Output the [x, y] coordinate of the center of the cell containing the given text.  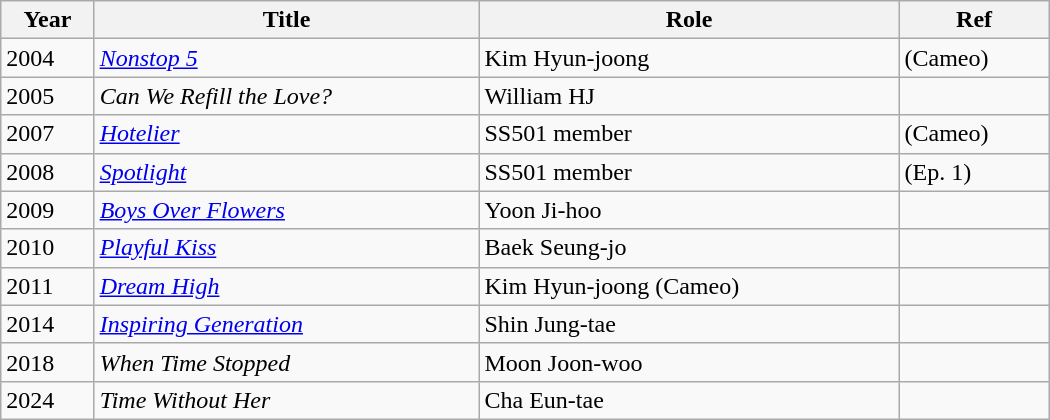
Baek Seung-jo [689, 248]
Time Without Her [286, 400]
2007 [48, 134]
When Time Stopped [286, 362]
Playful Kiss [286, 248]
Boys Over Flowers [286, 210]
Inspiring Generation [286, 324]
2018 [48, 362]
2024 [48, 400]
2004 [48, 58]
2014 [48, 324]
2009 [48, 210]
Ref [974, 20]
Year [48, 20]
Yoon Ji-hoo [689, 210]
Moon Joon-woo [689, 362]
Spotlight [286, 172]
Role [689, 20]
William HJ [689, 96]
2005 [48, 96]
Kim Hyun-joong (Cameo) [689, 286]
Kim Hyun-joong [689, 58]
Shin Jung-tae [689, 324]
Title [286, 20]
(Ep. 1) [974, 172]
Can We Refill the Love? [286, 96]
2011 [48, 286]
2010 [48, 248]
2008 [48, 172]
Hotelier [286, 134]
Nonstop 5 [286, 58]
Dream High [286, 286]
Cha Eun-tae [689, 400]
